Detect which cell encompasses the target text, then output its (X, Y) center coordinate. 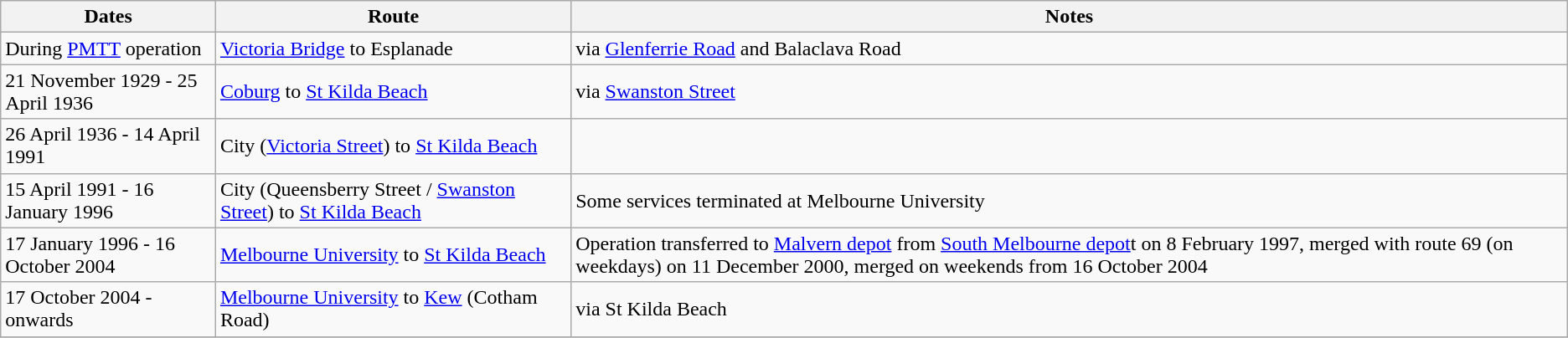
via Swanston Street (1070, 92)
Melbourne University to St Kilda Beach (393, 254)
Dates (109, 17)
17 January 1996 - 16 October 2004 (109, 254)
Victoria Bridge to Esplanade (393, 49)
26 April 1936 - 14 April 1991 (109, 146)
via Glenferrie Road and Balaclava Road (1070, 49)
Melbourne University to Kew (Cotham Road) (393, 310)
City (Queensberry Street / Swanston Street) to St Kilda Beach (393, 201)
Some services terminated at Melbourne University (1070, 201)
Notes (1070, 17)
21 November 1929 - 25 April 1936 (109, 92)
During PMTT operation (109, 49)
via St Kilda Beach (1070, 310)
15 April 1991 - 16 January 1996 (109, 201)
Coburg to St Kilda Beach (393, 92)
Route (393, 17)
City (Victoria Street) to St Kilda Beach (393, 146)
17 October 2004 - onwards (109, 310)
